Identify which cell holds the provided text, then report its (x, y) central coordinate. 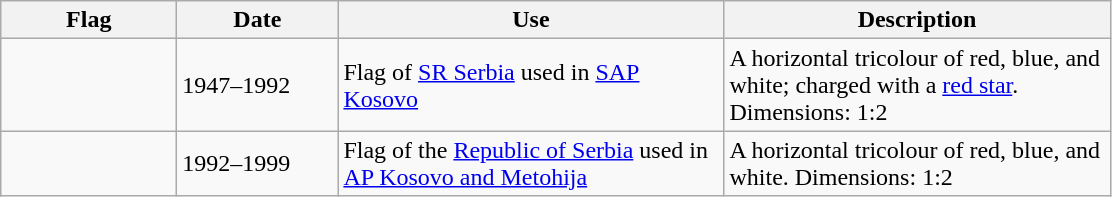
Flag of SR Serbia used in SAP Kosovo (531, 85)
Description (917, 20)
Use (531, 20)
A horizontal tricolour of red, blue, and white. Dimensions: 1:2 (917, 164)
1947–1992 (258, 85)
Date (258, 20)
Flag of the Republic of Serbia used in AP Kosovo and Metohija (531, 164)
A horizontal tricolour of red, blue, and white; charged with a red star. Dimensions: 1:2 (917, 85)
1992–1999 (258, 164)
Flag (89, 20)
